Output the [x, y] coordinate of the center of the cell containing the given text.  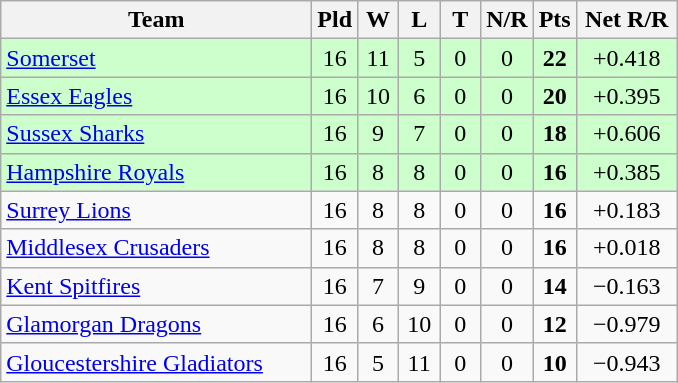
Pts [554, 20]
+0.385 [626, 172]
Surrey Lions [156, 210]
Gloucestershire Gladiators [156, 362]
12 [554, 324]
+0.018 [626, 248]
T [460, 20]
20 [554, 96]
Hampshire Royals [156, 172]
Kent Spitfires [156, 286]
N/R [507, 20]
W [378, 20]
+0.418 [626, 58]
Team [156, 20]
14 [554, 286]
Net R/R [626, 20]
Somerset [156, 58]
22 [554, 58]
+0.606 [626, 134]
+0.183 [626, 210]
−0.943 [626, 362]
Pld [335, 20]
L [420, 20]
Essex Eagles [156, 96]
−0.979 [626, 324]
Middlesex Crusaders [156, 248]
−0.163 [626, 286]
Sussex Sharks [156, 134]
18 [554, 134]
+0.395 [626, 96]
Glamorgan Dragons [156, 324]
